Output the (x, y) coordinate of the center of the cell containing the given text.  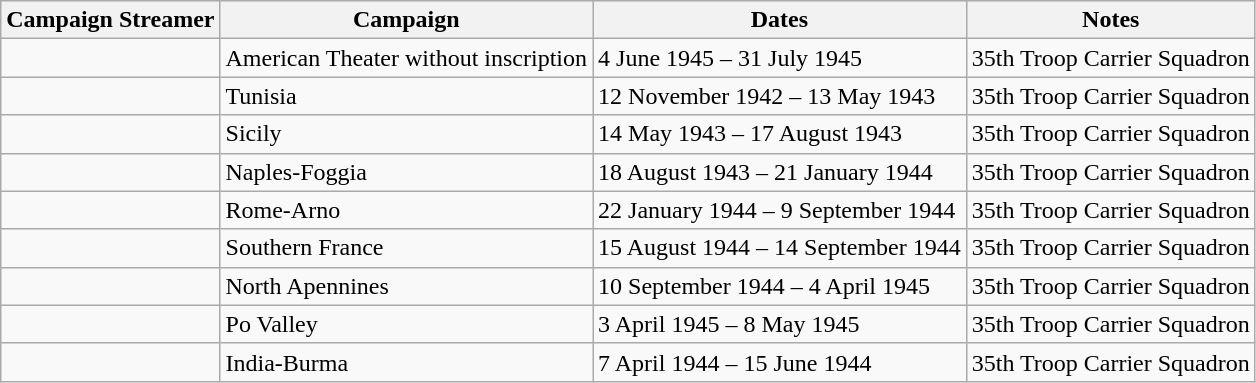
3 April 1945 – 8 May 1945 (780, 324)
22 January 1944 – 9 September 1944 (780, 210)
Campaign (406, 20)
15 August 1944 – 14 September 1944 (780, 248)
12 November 1942 – 13 May 1943 (780, 96)
4 June 1945 – 31 July 1945 (780, 58)
7 April 1944 – 15 June 1944 (780, 362)
Rome-Arno (406, 210)
Naples-Foggia (406, 172)
Tunisia (406, 96)
Southern France (406, 248)
18 August 1943 – 21 January 1944 (780, 172)
Po Valley (406, 324)
Campaign Streamer (110, 20)
India-Burma (406, 362)
Notes (1110, 20)
Sicily (406, 134)
North Apennines (406, 286)
Dates (780, 20)
American Theater without inscription (406, 58)
14 May 1943 – 17 August 1943 (780, 134)
10 September 1944 – 4 April 1945 (780, 286)
